Determine the (X, Y) coordinate at the center of the cell enclosing the given text.  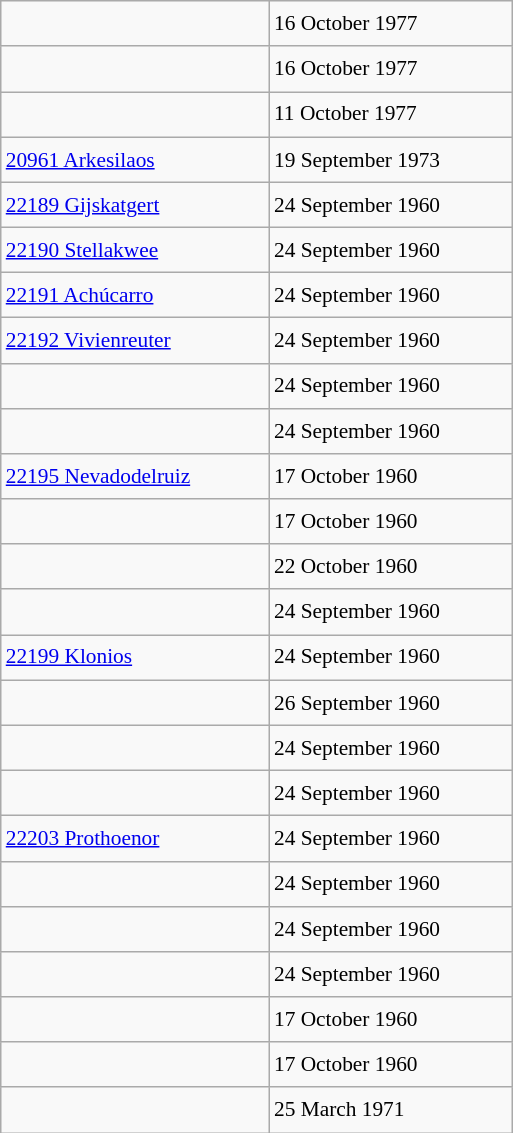
22203 Prothoenor (135, 838)
20961 Arkesilaos (135, 160)
22199 Klonios (135, 658)
19 September 1973 (390, 160)
22191 Achúcarro (135, 296)
26 September 1960 (390, 702)
25 March 1971 (390, 1110)
22195 Nevadodelruiz (135, 476)
22192 Vivienreuter (135, 340)
22190 Stellakwee (135, 250)
11 October 1977 (390, 114)
22 October 1960 (390, 566)
22189 Gijskatgert (135, 204)
